Scan for the cell matching the given text and deliver its [x, y] coordinate at center. 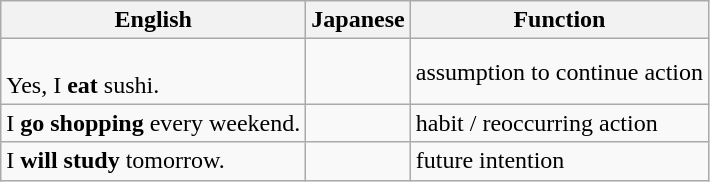
Yes, I eat sushi. [154, 72]
Japanese [358, 20]
English [154, 20]
I go shopping every weekend. [154, 123]
Function [559, 20]
future intention [559, 161]
I will study tomorrow. [154, 161]
habit / reoccurring action [559, 123]
assumption to continue action [559, 72]
